Output the (x, y) coordinate of the center of the cell containing the given text.  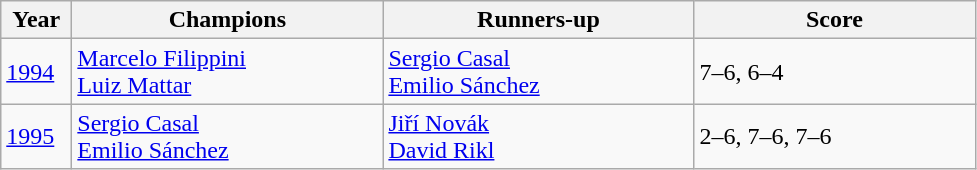
Champions (228, 20)
2–6, 7–6, 7–6 (834, 136)
1995 (36, 136)
Runners-up (538, 20)
Score (834, 20)
7–6, 6–4 (834, 72)
1994 (36, 72)
Marcelo Filippini Luiz Mattar (228, 72)
Year (36, 20)
Jiří Novák David Rikl (538, 136)
